Return [x, y] of the center of cell containing provided text 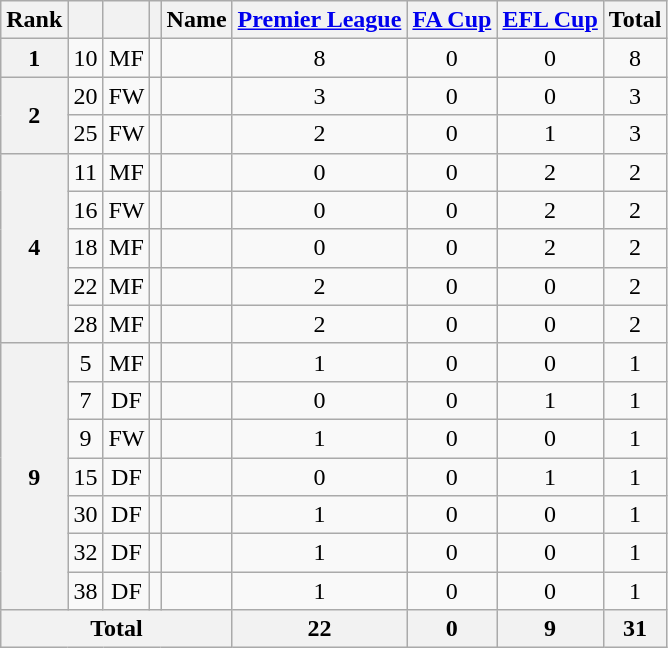
38 [86, 591]
18 [86, 248]
Premier League [320, 20]
16 [86, 210]
Rank [34, 20]
30 [86, 515]
4 [34, 248]
FA Cup [452, 20]
10 [86, 58]
Name [196, 20]
7 [86, 400]
28 [86, 324]
20 [86, 96]
5 [86, 362]
11 [86, 172]
25 [86, 134]
15 [86, 477]
32 [86, 553]
31 [635, 629]
EFL Cup [550, 20]
